Return the (X, Y) coordinate for the center point of the cell that contains the specified text.  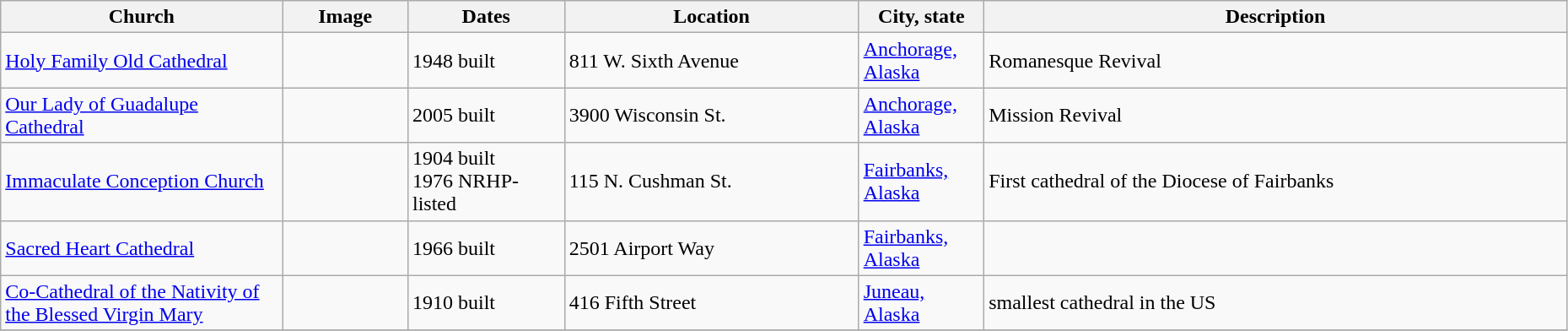
1966 built (486, 248)
Co-Cathedral of the Nativity of the Blessed Virgin Mary (142, 302)
1904 built1976 NRHP-listed (486, 182)
811 W. Sixth Avenue (712, 61)
smallest cathedral in the US (1275, 302)
Description (1275, 17)
Immaculate Conception Church (142, 182)
416 Fifth Street (712, 302)
2005 built (486, 115)
Church (142, 17)
115 N. Cushman St. (712, 182)
Sacred Heart Cathedral (142, 248)
Holy Family Old Cathedral (142, 61)
3900 Wisconsin St. (712, 115)
City, state (921, 17)
First cathedral of the Diocese of Fairbanks (1275, 182)
Juneau, Alaska (921, 302)
Dates (486, 17)
2501 Airport Way (712, 248)
Location (712, 17)
1910 built (486, 302)
Mission Revival (1275, 115)
1948 built (486, 61)
Romanesque Revival (1275, 61)
Our Lady of Guadalupe Cathedral (142, 115)
Image (346, 17)
